Pinpoint the cell where the given text exists, returning its [x, y] midpoint coordinate. 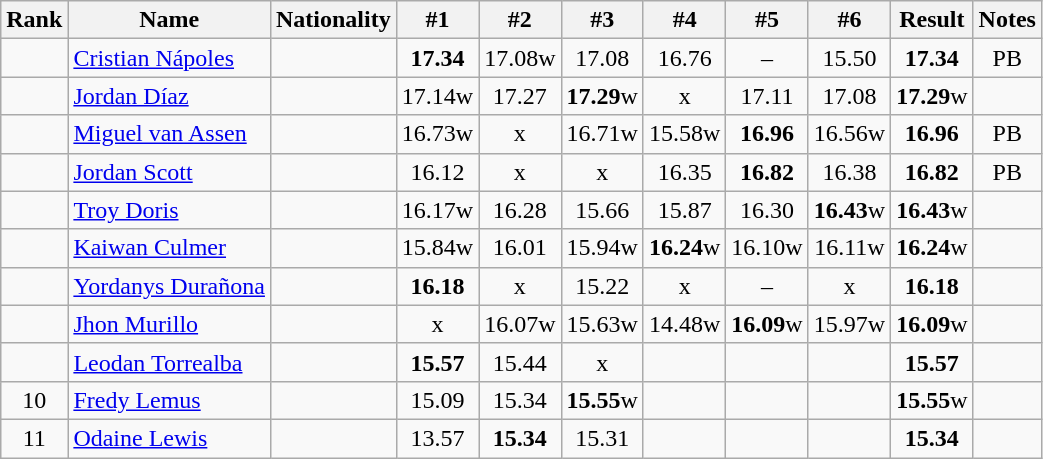
14.48w [684, 324]
15.87 [684, 210]
#3 [602, 20]
Yordanys Durañona [170, 286]
Miguel van Assen [170, 134]
Rank [34, 20]
16.76 [684, 58]
#6 [849, 20]
Jordan Díaz [170, 96]
#2 [520, 20]
Kaiwan Culmer [170, 248]
17.27 [520, 96]
16.73w [437, 134]
10 [34, 400]
15.97w [849, 324]
15.63w [602, 324]
15.44 [520, 362]
15.66 [602, 210]
Jordan Scott [170, 172]
16.35 [684, 172]
17.08w [520, 58]
16.07w [520, 324]
Notes [1007, 20]
Odaine Lewis [170, 438]
16.28 [520, 210]
15.94w [602, 248]
Name [170, 20]
16.01 [520, 248]
16.56w [849, 134]
15.31 [602, 438]
15.84w [437, 248]
16.12 [437, 172]
16.10w [767, 248]
Fredy Lemus [170, 400]
11 [34, 438]
16.11w [849, 248]
15.09 [437, 400]
15.22 [602, 286]
Troy Doris [170, 210]
Leodan Torrealba [170, 362]
16.71w [602, 134]
15.50 [849, 58]
13.57 [437, 438]
Cristian Nápoles [170, 58]
#4 [684, 20]
15.58w [684, 134]
17.11 [767, 96]
Result [932, 20]
16.17w [437, 210]
16.30 [767, 210]
Nationality [333, 20]
#1 [437, 20]
16.38 [849, 172]
#5 [767, 20]
Jhon Murillo [170, 324]
17.14w [437, 96]
